Find where the given text appears and provide that cell's center as [X, Y] coordinate. 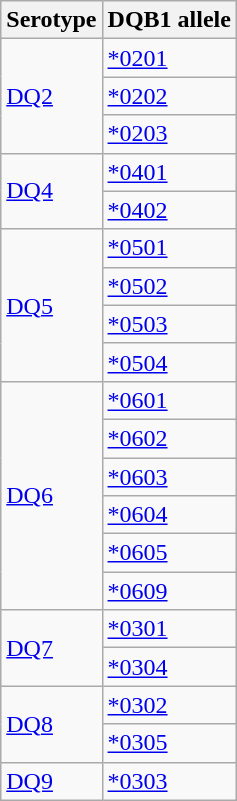
*0601 [169, 400]
*0201 [169, 58]
*0609 [169, 591]
*0305 [169, 743]
DQ7 [52, 648]
DQ5 [52, 305]
*0502 [169, 286]
Serotype [52, 20]
*0304 [169, 667]
*0602 [169, 438]
DQ8 [52, 724]
*0301 [169, 629]
*0603 [169, 477]
*0203 [169, 134]
*0504 [169, 362]
*0402 [169, 210]
*0605 [169, 553]
DQ4 [52, 191]
*0302 [169, 705]
DQB1 allele [169, 20]
DQ9 [52, 781]
*0303 [169, 781]
*0501 [169, 248]
*0202 [169, 96]
*0503 [169, 324]
*0604 [169, 515]
*0401 [169, 172]
DQ6 [52, 495]
DQ2 [52, 96]
